Return (x, y) of the center of cell containing provided text 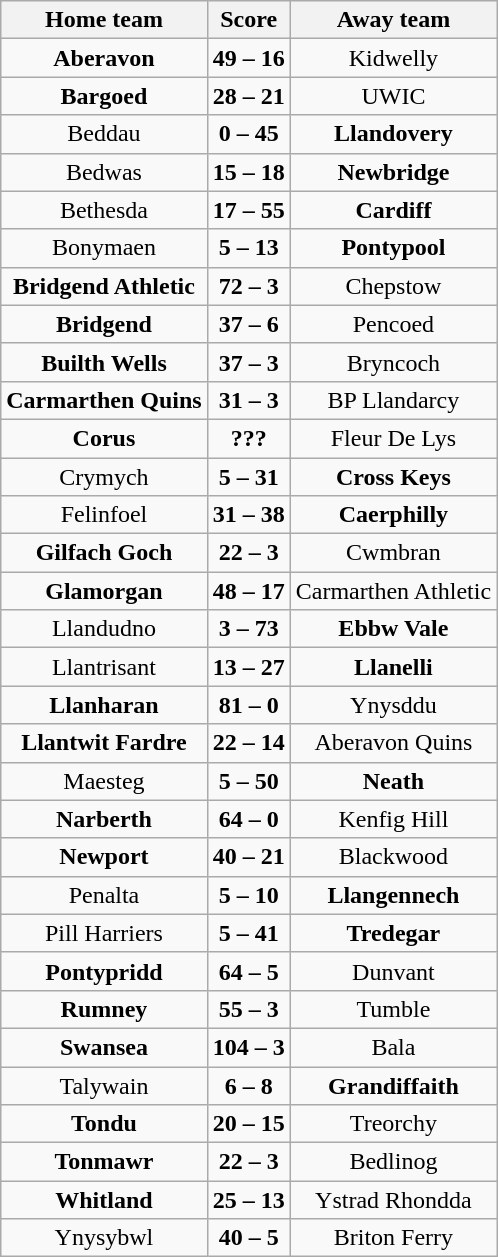
Newport (104, 857)
Tonmawr (104, 1162)
5 – 13 (248, 248)
Cardiff (393, 210)
Crymych (104, 477)
Carmarthen Athletic (393, 591)
Llandovery (393, 134)
UWIC (393, 96)
Pontypool (393, 248)
Llanharan (104, 705)
??? (248, 438)
Llangennech (393, 895)
28 – 21 (248, 96)
Cwmbran (393, 553)
Bridgend Athletic (104, 286)
Ynysybwl (104, 1238)
13 – 27 (248, 667)
Neath (393, 781)
Bridgend (104, 324)
Pill Harriers (104, 933)
Glamorgan (104, 591)
Bethesda (104, 210)
Briton Ferry (393, 1238)
Dunvant (393, 971)
Newbridge (393, 172)
Ebbw Vale (393, 629)
Felinfoel (104, 515)
Grandiffaith (393, 1085)
104 – 3 (248, 1047)
48 – 17 (248, 591)
Swansea (104, 1047)
BP Llandarcy (393, 400)
Gilfach Goch (104, 553)
Bala (393, 1047)
37 – 6 (248, 324)
Bonymaen (104, 248)
64 – 5 (248, 971)
6 – 8 (248, 1085)
Cross Keys (393, 477)
81 – 0 (248, 705)
Bryncoch (393, 362)
5 – 50 (248, 781)
37 – 3 (248, 362)
Maesteg (104, 781)
20 – 15 (248, 1124)
Chepstow (393, 286)
Kidwelly (393, 58)
Tumble (393, 1009)
Bedlinog (393, 1162)
Llantrisant (104, 667)
Tredegar (393, 933)
64 – 0 (248, 819)
Tondu (104, 1124)
25 – 13 (248, 1200)
Whitland (104, 1200)
Carmarthen Quins (104, 400)
17 – 55 (248, 210)
3 – 73 (248, 629)
0 – 45 (248, 134)
5 – 31 (248, 477)
Talywain (104, 1085)
Fleur De Lys (393, 438)
Aberavon Quins (393, 743)
Aberavon (104, 58)
Away team (393, 20)
Narberth (104, 819)
Score (248, 20)
Blackwood (393, 857)
Corus (104, 438)
Llanelli (393, 667)
Bargoed (104, 96)
Ynysddu (393, 705)
Pencoed (393, 324)
5 – 10 (248, 895)
72 – 3 (248, 286)
55 – 3 (248, 1009)
Llandudno (104, 629)
Home team (104, 20)
49 – 16 (248, 58)
Treorchy (393, 1124)
Rumney (104, 1009)
40 – 21 (248, 857)
15 – 18 (248, 172)
Penalta (104, 895)
31 – 3 (248, 400)
5 – 41 (248, 933)
40 – 5 (248, 1238)
31 – 38 (248, 515)
Kenfig Hill (393, 819)
Bedwas (104, 172)
Pontypridd (104, 971)
Beddau (104, 134)
Caerphilly (393, 515)
Llantwit Fardre (104, 743)
Builth Wells (104, 362)
22 – 14 (248, 743)
Ystrad Rhondda (393, 1200)
